From the cell containing the given text, extract its center point as [x, y] coordinate. 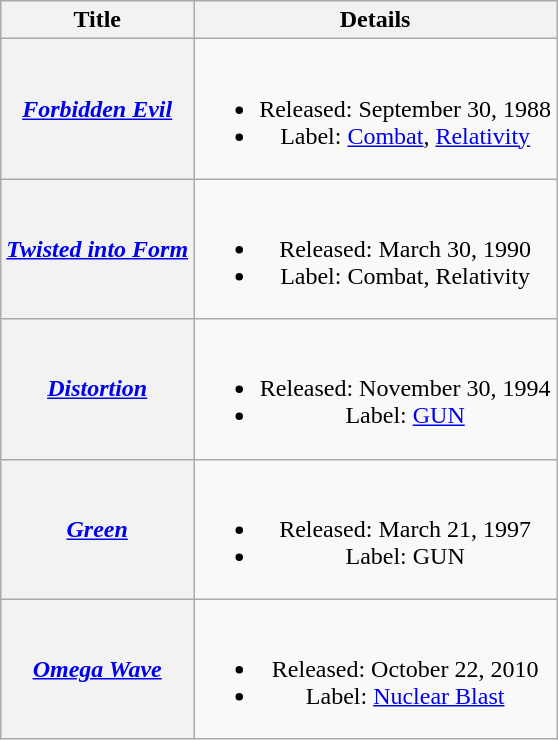
Forbidden Evil [98, 109]
Released: March 21, 1997Label: GUN [376, 529]
Distortion [98, 389]
Omega Wave [98, 669]
Released: November 30, 1994Label: GUN [376, 389]
Green [98, 529]
Title [98, 20]
Released: March 30, 1990Label: Combat, Relativity [376, 249]
Details [376, 20]
Twisted into Form [98, 249]
Released: September 30, 1988Label: Combat, Relativity [376, 109]
Released: October 22, 2010Label: Nuclear Blast [376, 669]
